Determine the (x, y) coordinate at the center of the cell enclosing the given text.  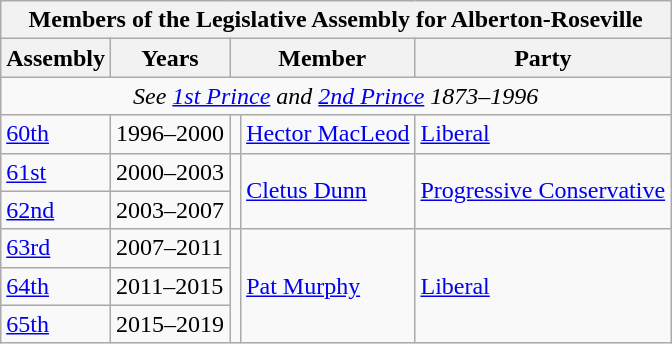
Pat Murphy (328, 286)
See 1st Prince and 2nd Prince 1873–1996 (336, 96)
65th (56, 324)
63rd (56, 248)
Hector MacLeod (328, 134)
Progressive Conservative (543, 191)
2015–2019 (170, 324)
64th (56, 286)
Years (170, 58)
60th (56, 134)
Members of the Legislative Assembly for Alberton-Roseville (336, 20)
2011–2015 (170, 286)
1996–2000 (170, 134)
Party (543, 58)
2000–2003 (170, 172)
Cletus Dunn (328, 191)
2003–2007 (170, 210)
61st (56, 172)
Assembly (56, 58)
Member (322, 58)
62nd (56, 210)
2007–2011 (170, 248)
